Identify which cell holds the provided text, then report its (x, y) central coordinate. 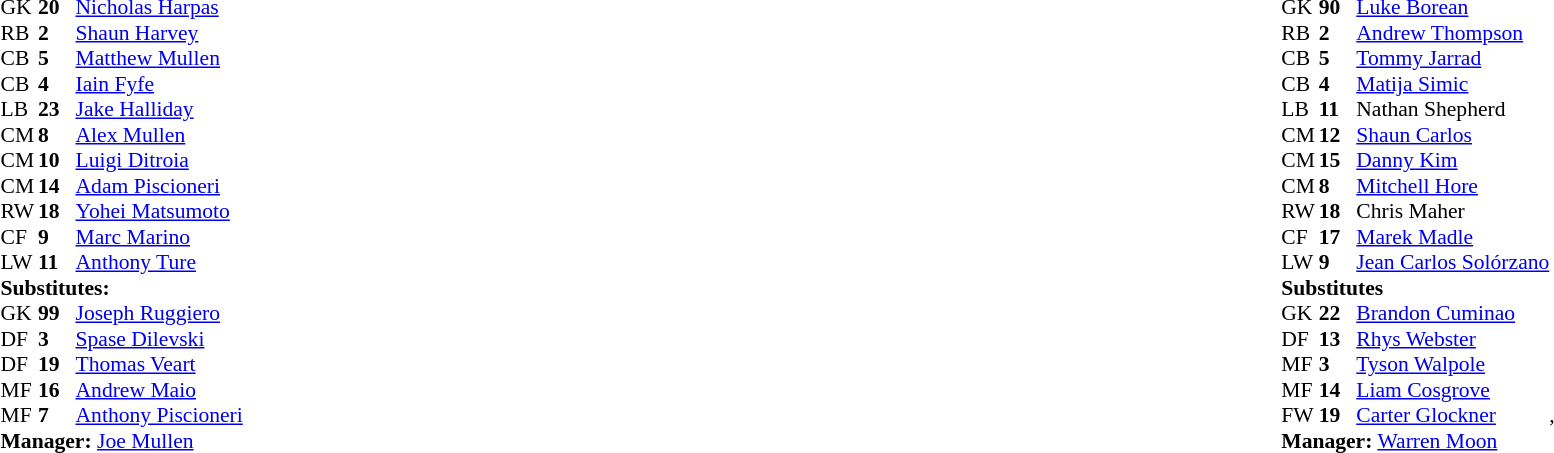
Iain Fyfe (160, 84)
Nathan Shepherd (1452, 109)
Marek Madle (1452, 237)
10 (57, 161)
Mitchell Hore (1452, 186)
Danny Kim (1452, 161)
Andrew Thompson (1452, 33)
Adam Piscioneri (160, 186)
Jake Halliday (160, 109)
Matija Simic (1452, 84)
Chris Maher (1452, 211)
23 (57, 109)
Spase Dilevski (160, 339)
Thomas Veart (160, 365)
Carter Glockner (1452, 415)
Substitutes (1415, 288)
FW (1300, 415)
13 (1338, 339)
Anthony Piscioneri (160, 415)
Alex Mullen (160, 135)
Brandon Cuminao (1452, 313)
16 (57, 390)
Tommy Jarrad (1452, 59)
15 (1338, 161)
Rhys Webster (1452, 339)
, (1552, 415)
Yohei Matsumoto (160, 211)
Liam Cosgrove (1452, 390)
Andrew Maio (160, 390)
17 (1338, 237)
Substitutes: (121, 288)
Shaun Carlos (1452, 135)
12 (1338, 135)
Tyson Walpole (1452, 365)
99 (57, 313)
Anthony Ture (160, 263)
22 (1338, 313)
Matthew Mullen (160, 59)
Jean Carlos Solórzano (1452, 263)
7 (57, 415)
Shaun Harvey (160, 33)
Marc Marino (160, 237)
Luigi Ditroia (160, 161)
Joseph Ruggiero (160, 313)
